Identify which cell holds the provided text, then report its (X, Y) central coordinate. 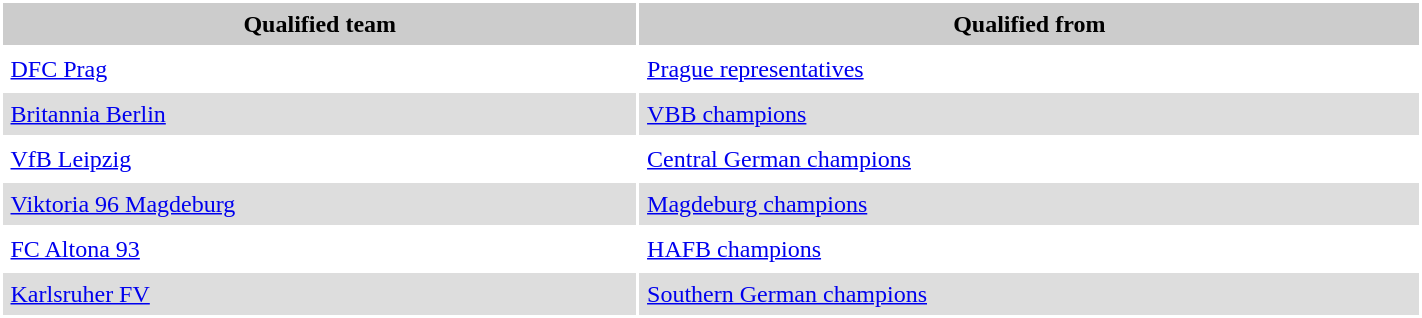
HAFB champions (1030, 249)
Magdeburg champions (1030, 204)
Southern German champions (1030, 294)
VfB Leipzig (320, 159)
Qualified team (320, 24)
VBB champions (1030, 114)
DFC Prag (320, 69)
Central German champions (1030, 159)
Britannia Berlin (320, 114)
Karlsruher FV (320, 294)
Prague representatives (1030, 69)
FC Altona 93 (320, 249)
Qualified from (1030, 24)
Viktoria 96 Magdeburg (320, 204)
